Extract the (x, y) coordinate from the center of the cell holding the provided text.  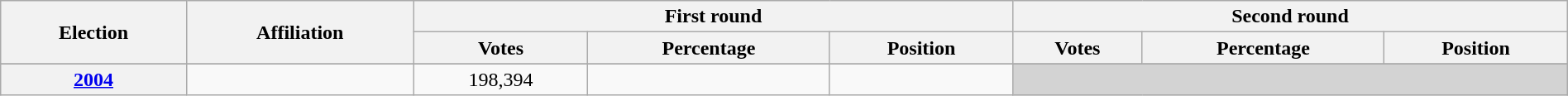
First round (713, 17)
2004 (94, 79)
Second round (1290, 17)
198,394 (500, 79)
Affiliation (299, 32)
Election (94, 32)
